For the text-containing cell, return its midpoint in [x, y] coordinate format. 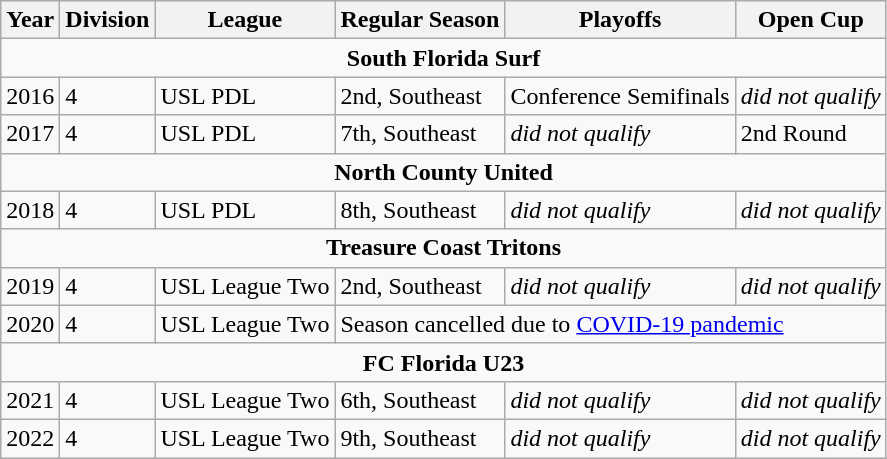
South Florida Surf [444, 58]
FC Florida U23 [444, 362]
2019 [30, 286]
6th, Southeast [420, 400]
2020 [30, 324]
2017 [30, 134]
Season cancelled due to COVID-19 pandemic [610, 324]
7th, Southeast [420, 134]
Playoffs [620, 20]
League [245, 20]
Year [30, 20]
8th, Southeast [420, 210]
2022 [30, 438]
2018 [30, 210]
Regular Season [420, 20]
2016 [30, 96]
Treasure Coast Tritons [444, 248]
North County United [444, 172]
Open Cup [810, 20]
2021 [30, 400]
Division [108, 20]
2nd Round [810, 134]
9th, Southeast [420, 438]
Conference Semifinals [620, 96]
